Pinpoint the cell where the given text exists, returning its [X, Y] midpoint coordinate. 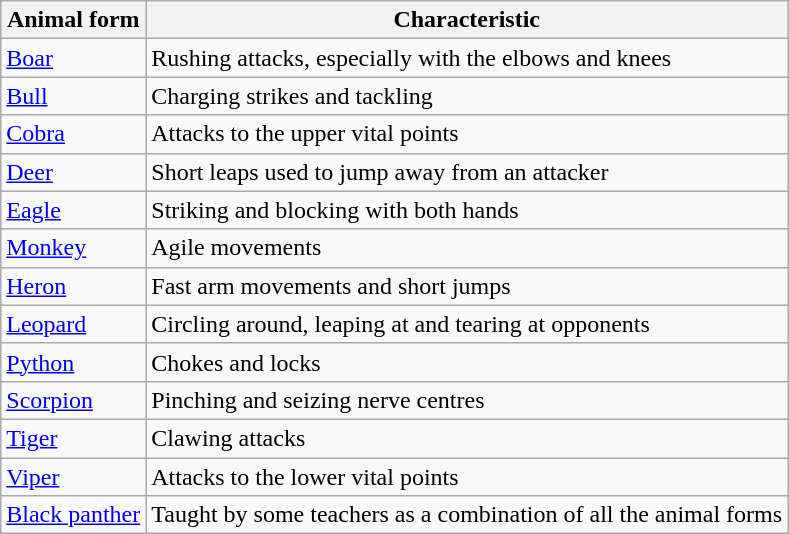
Circling around, leaping at and tearing at opponents [467, 324]
Leopard [74, 324]
Python [74, 362]
Charging strikes and tackling [467, 96]
Agile movements [467, 248]
Animal form [74, 20]
Boar [74, 58]
Pinching and seizing nerve centres [467, 400]
Tiger [74, 438]
Attacks to the lower vital points [467, 477]
Heron [74, 286]
Clawing attacks [467, 438]
Rushing attacks, especially with the elbows and knees [467, 58]
Attacks to the upper vital points [467, 134]
Taught by some teachers as a combination of all the animal forms [467, 515]
Deer [74, 172]
Black panther [74, 515]
Monkey [74, 248]
Scorpion [74, 400]
Bull [74, 96]
Fast arm movements and short jumps [467, 286]
Chokes and locks [467, 362]
Short leaps used to jump away from an attacker [467, 172]
Viper [74, 477]
Eagle [74, 210]
Cobra [74, 134]
Striking and blocking with both hands [467, 210]
Characteristic [467, 20]
